Find where the given text appears and provide that cell's center as [X, Y] coordinate. 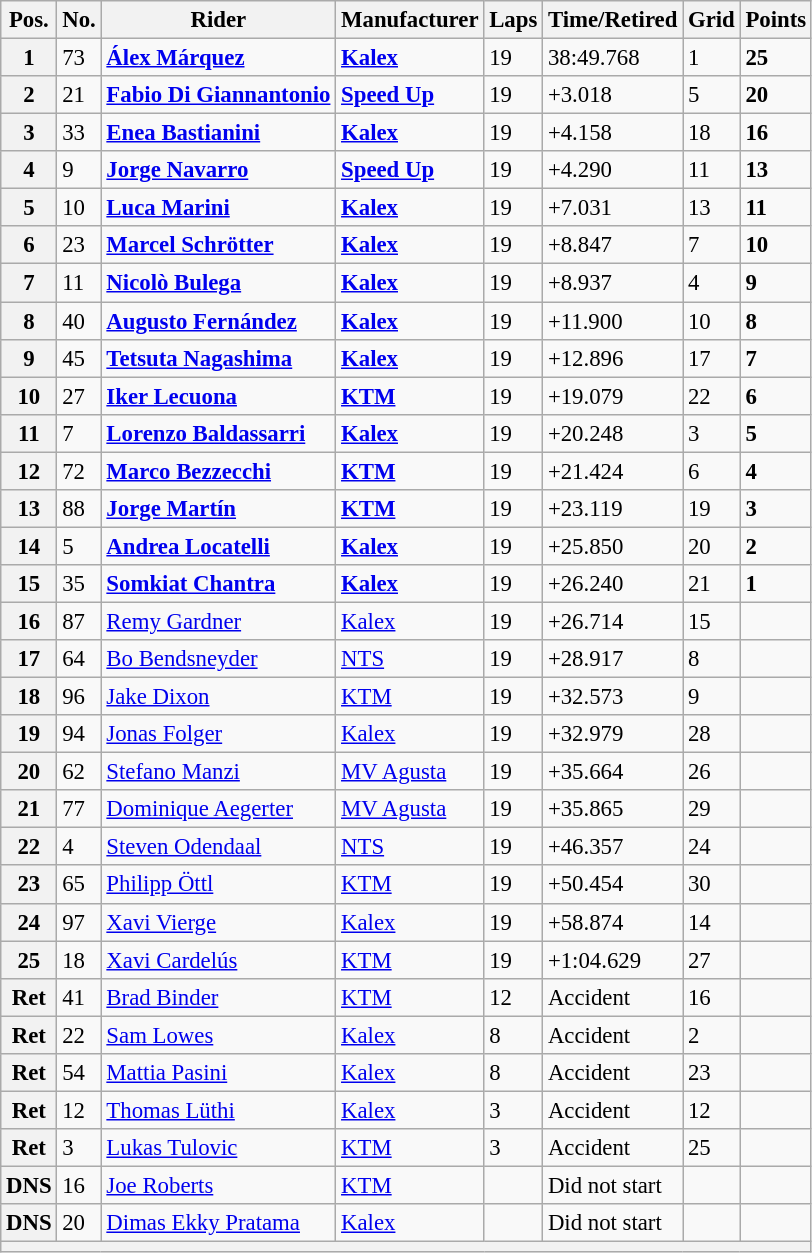
94 [79, 734]
64 [79, 659]
77 [79, 809]
73 [79, 58]
Somkiat Chantra [218, 584]
29 [712, 809]
54 [79, 1073]
Laps [514, 20]
72 [79, 471]
Fabio Di Giannantonio [218, 95]
No. [79, 20]
+35.865 [613, 809]
Luca Marini [218, 208]
88 [79, 509]
Xavi Vierge [218, 922]
+3.018 [613, 95]
+8.847 [613, 245]
Rider [218, 20]
Xavi Cardelús [218, 960]
+4.158 [613, 133]
41 [79, 997]
+26.240 [613, 584]
+58.874 [613, 922]
+35.664 [613, 772]
Manufacturer [410, 20]
40 [79, 321]
Brad Binder [218, 997]
+19.079 [613, 396]
+50.454 [613, 885]
35 [79, 584]
+26.714 [613, 621]
+21.424 [613, 471]
+32.573 [613, 697]
Nicolò Bulega [218, 283]
+4.290 [613, 170]
26 [712, 772]
Jorge Martín [218, 509]
Marco Bezzecchi [218, 471]
Jonas Folger [218, 734]
Iker Lecuona [218, 396]
Lorenzo Baldassarri [218, 433]
Philipp Öttl [218, 885]
Time/Retired [613, 20]
Augusto Fernández [218, 321]
+32.979 [613, 734]
28 [712, 734]
Marcel Schrötter [218, 245]
Points [776, 20]
Jake Dixon [218, 697]
Jorge Navarro [218, 170]
30 [712, 885]
38:49.768 [613, 58]
Grid [712, 20]
+25.850 [613, 546]
+23.119 [613, 509]
65 [79, 885]
Enea Bastianini [218, 133]
Thomas Lüthi [218, 1110]
45 [79, 358]
Remy Gardner [218, 621]
Pos. [29, 20]
+1:04.629 [613, 960]
Dominique Aegerter [218, 809]
+8.937 [613, 283]
Bo Bendsneyder [218, 659]
96 [79, 697]
Tetsuta Nagashima [218, 358]
Dimas Ekky Pratama [218, 1223]
Andrea Locatelli [218, 546]
97 [79, 922]
+7.031 [613, 208]
+28.917 [613, 659]
+12.896 [613, 358]
33 [79, 133]
Joe Roberts [218, 1185]
Stefano Manzi [218, 772]
+46.357 [613, 847]
Mattia Pasini [218, 1073]
62 [79, 772]
87 [79, 621]
Lukas Tulovic [218, 1148]
+11.900 [613, 321]
Sam Lowes [218, 1035]
Álex Márquez [218, 58]
Steven Odendaal [218, 847]
+20.248 [613, 433]
